Capture the cell that displays the provided text and extract its (X, Y) central coordinate. 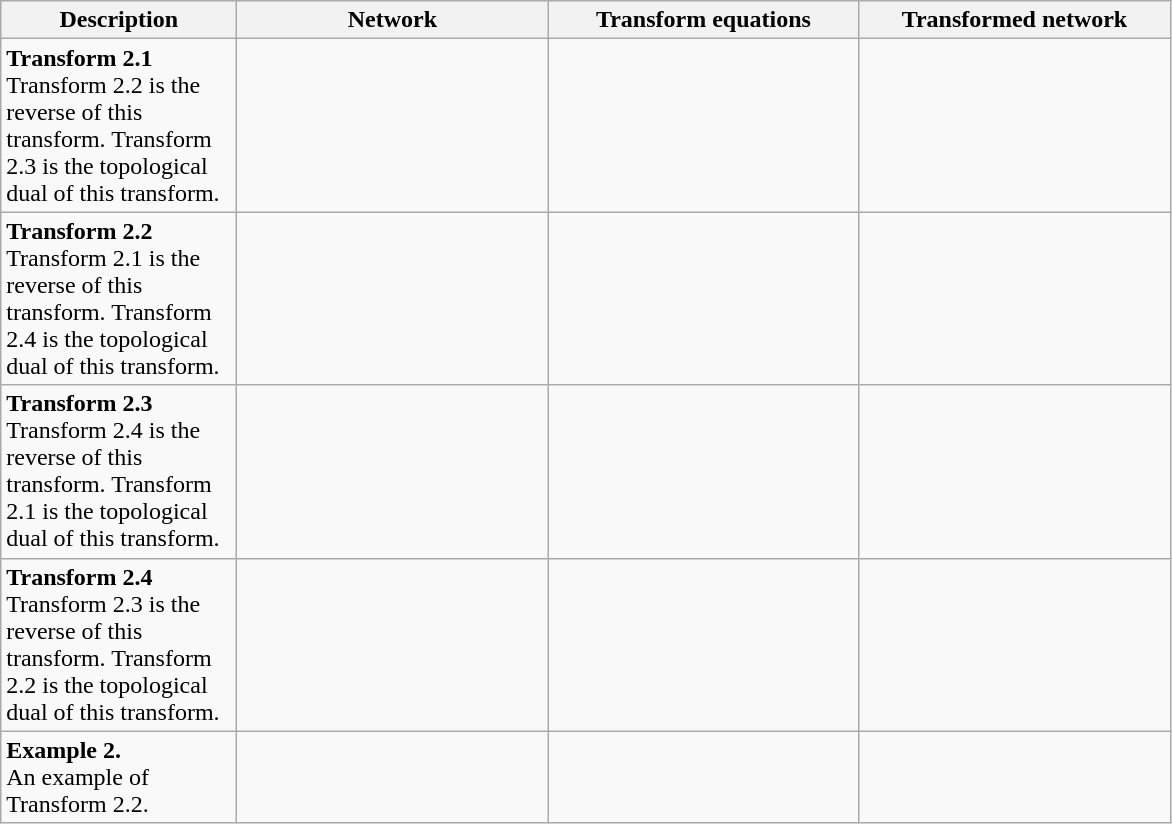
Network (392, 20)
Transform equations (704, 20)
Transform 2.3Transform 2.4 is the reverse of this transform. Transform 2.1 is the topological dual of this transform. (119, 472)
Transformed network (1014, 20)
Example 2.An example of Transform 2.2. (119, 777)
Transform 2.1Transform 2.2 is the reverse of this transform. Transform 2.3 is the topological dual of this transform. (119, 126)
Transform 2.2Transform 2.1 is the reverse of this transform. Transform 2.4 is the topological dual of this transform. (119, 298)
Description (119, 20)
Transform 2.4Transform 2.3 is the reverse of this transform. Transform 2.2 is the topological dual of this transform. (119, 644)
